Locate the cell with the specified text and output its [X, Y] center coordinate. 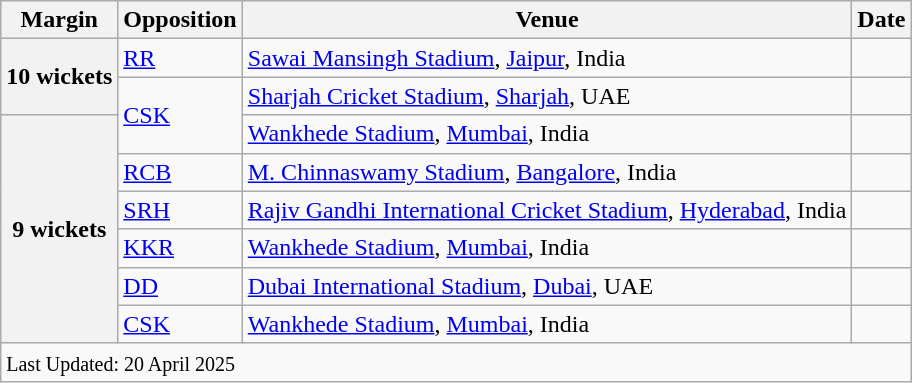
Rajiv Gandhi International Cricket Stadium, Hyderabad, India [547, 210]
9 wickets [60, 229]
Margin [60, 20]
Venue [547, 20]
10 wickets [60, 77]
RR [180, 58]
KKR [180, 248]
M. Chinnaswamy Stadium, Bangalore, India [547, 172]
Sharjah Cricket Stadium, Sharjah, UAE [547, 96]
Date [882, 20]
Opposition [180, 20]
Dubai International Stadium, Dubai, UAE [547, 286]
RCB [180, 172]
DD [180, 286]
Sawai Mansingh Stadium, Jaipur, India [547, 58]
Last Updated: 20 April 2025 [456, 362]
SRH [180, 210]
